Return the [x, y] coordinate for the center point of the cell that contains the specified text.  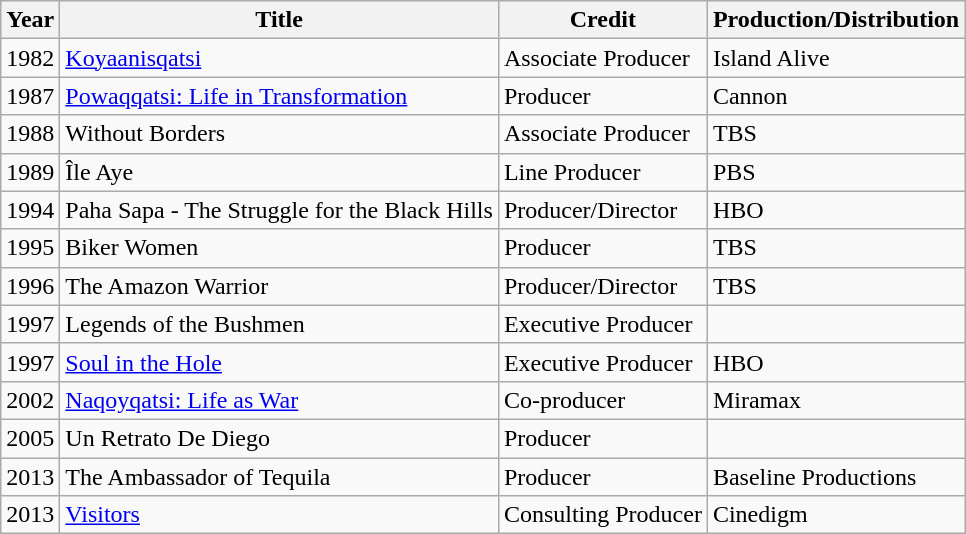
2002 [30, 400]
1988 [30, 134]
1995 [30, 248]
Naqoyqatsi: Life as War [280, 400]
1987 [30, 96]
Legends of the Bushmen [280, 324]
Île Aye [280, 172]
Visitors [280, 515]
Year [30, 20]
2005 [30, 438]
Baseline Productions [836, 477]
1989 [30, 172]
Cinedigm [836, 515]
Title [280, 20]
PBS [836, 172]
Powaqqatsi: Life in Transformation [280, 96]
Co-producer [602, 400]
The Ambassador of Tequila [280, 477]
1996 [30, 286]
Cannon [836, 96]
1982 [30, 58]
Credit [602, 20]
Miramax [836, 400]
Un Retrato De Diego [280, 438]
Consulting Producer [602, 515]
Line Producer [602, 172]
Without Borders [280, 134]
The Amazon Warrior [280, 286]
Biker Women [280, 248]
Koyaanisqatsi [280, 58]
Paha Sapa - The Struggle for the Black Hills [280, 210]
Island Alive [836, 58]
Soul in the Hole [280, 362]
Production/Distribution [836, 20]
1994 [30, 210]
